For the text-containing cell, return its midpoint in [x, y] coordinate format. 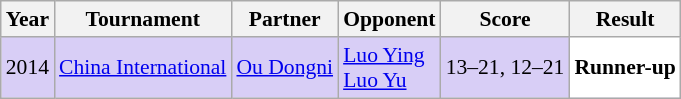
Year [28, 19]
2014 [28, 68]
Score [506, 19]
Result [624, 19]
13–21, 12–21 [506, 68]
Opponent [390, 19]
Ou Dongni [284, 68]
China International [142, 68]
Partner [284, 19]
Luo Ying Luo Yu [390, 68]
Tournament [142, 19]
Runner-up [624, 68]
